Return the [X, Y] coordinate for the center point of the cell that contains the specified text.  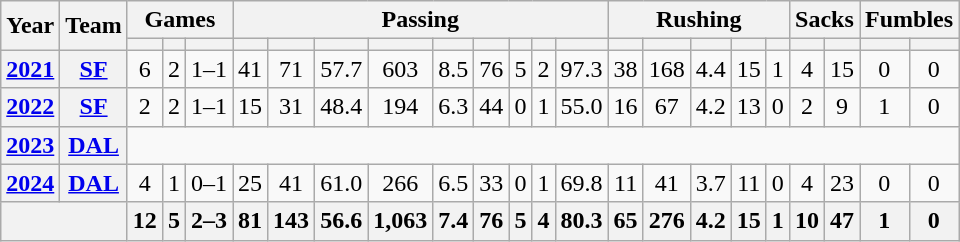
69.8 [582, 183]
2022 [30, 107]
276 [666, 221]
0–1 [208, 183]
194 [400, 107]
7.4 [454, 221]
143 [292, 221]
2021 [30, 69]
266 [400, 183]
97.3 [582, 69]
Fumbles [910, 20]
13 [748, 107]
12 [144, 221]
Year [30, 26]
71 [292, 69]
61.0 [342, 183]
1,063 [400, 221]
55.0 [582, 107]
23 [842, 183]
6 [144, 69]
25 [250, 183]
65 [626, 221]
47 [842, 221]
2–3 [208, 221]
44 [492, 107]
80.3 [582, 221]
16 [626, 107]
Rushing [698, 20]
168 [666, 69]
2024 [30, 183]
48.4 [342, 107]
38 [626, 69]
67 [666, 107]
Games [180, 20]
Sacks [824, 20]
6.3 [454, 107]
Passing [421, 20]
8.5 [454, 69]
6.5 [454, 183]
603 [400, 69]
3.7 [710, 183]
10 [806, 221]
9 [842, 107]
Team [94, 26]
81 [250, 221]
57.7 [342, 69]
33 [492, 183]
56.6 [342, 221]
4.4 [710, 69]
2023 [30, 145]
31 [292, 107]
